Determine the [X, Y] coordinate at the center of the cell enclosing the given text.  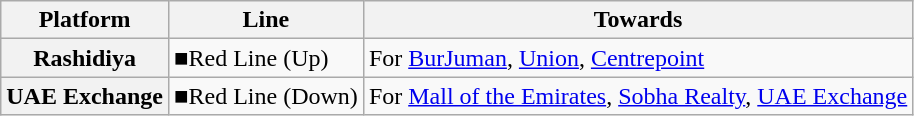
For BurJuman, Union, Centrepoint [638, 58]
■Red Line (Up) [266, 58]
Platform [85, 20]
Line [266, 20]
Towards [638, 20]
Rashidiya [85, 58]
■Red Line (Down) [266, 96]
For Mall of the Emirates, Sobha Realty, UAE Exchange [638, 96]
UAE Exchange [85, 96]
